From the cell containing the given text, extract its center point as [x, y] coordinate. 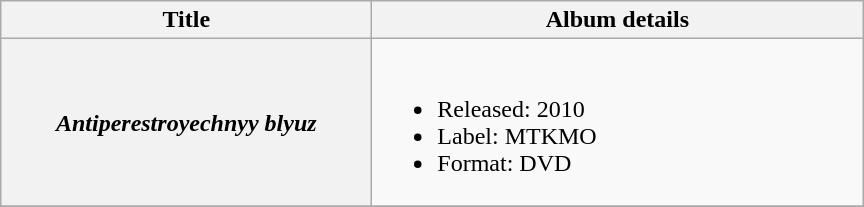
Released: 2010Label: MTKMOFormat: DVD [618, 122]
Album details [618, 20]
Title [186, 20]
Antiperestroyechnyy blyuz [186, 122]
